Locate the cell with the specified text and output its [X, Y] center coordinate. 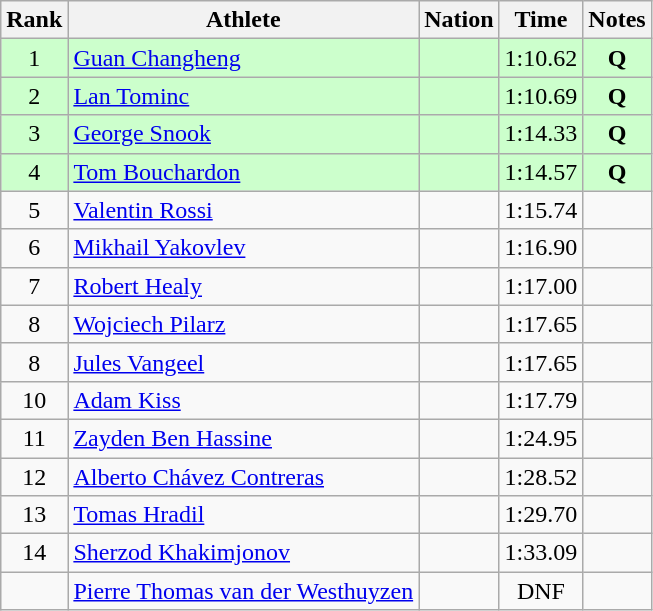
1:10.69 [541, 96]
Rank [34, 20]
10 [34, 400]
1:10.62 [541, 58]
George Snook [244, 134]
DNF [541, 591]
5 [34, 210]
1:17.00 [541, 286]
Valentin Rossi [244, 210]
1:14.57 [541, 172]
Guan Changheng [244, 58]
12 [34, 477]
11 [34, 438]
Time [541, 20]
Notes [617, 20]
1:29.70 [541, 515]
Lan Tominc [244, 96]
4 [34, 172]
14 [34, 553]
6 [34, 248]
Zayden Ben Hassine [244, 438]
Tom Bouchardon [244, 172]
1:24.95 [541, 438]
Tomas Hradil [244, 515]
1:33.09 [541, 553]
2 [34, 96]
Athlete [244, 20]
1:16.90 [541, 248]
Pierre Thomas van der Westhuyzen [244, 591]
Wojciech Pilarz [244, 324]
1:14.33 [541, 134]
1:28.52 [541, 477]
Alberto Chávez Contreras [244, 477]
7 [34, 286]
Robert Healy [244, 286]
13 [34, 515]
1:17.79 [541, 400]
Mikhail Yakovlev [244, 248]
Adam Kiss [244, 400]
1 [34, 58]
Jules Vangeel [244, 362]
1:15.74 [541, 210]
3 [34, 134]
Sherzod Khakimjonov [244, 553]
Nation [459, 20]
